Pinpoint the cell where the given text exists, returning its (x, y) midpoint coordinate. 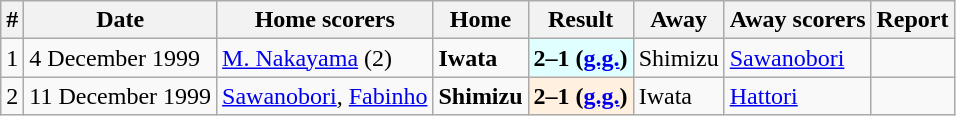
Date (120, 20)
Away scorers (798, 20)
2 (12, 96)
Home (480, 20)
Away (678, 20)
Sawanobori, Fabinho (325, 96)
4 December 1999 (120, 58)
1 (12, 58)
M. Nakayama (2) (325, 58)
11 December 1999 (120, 96)
Sawanobori (798, 58)
Report (912, 20)
Result (580, 20)
# (12, 20)
Home scorers (325, 20)
Hattori (798, 96)
